Extract the [X, Y] coordinate from the center of the cell holding the provided text.  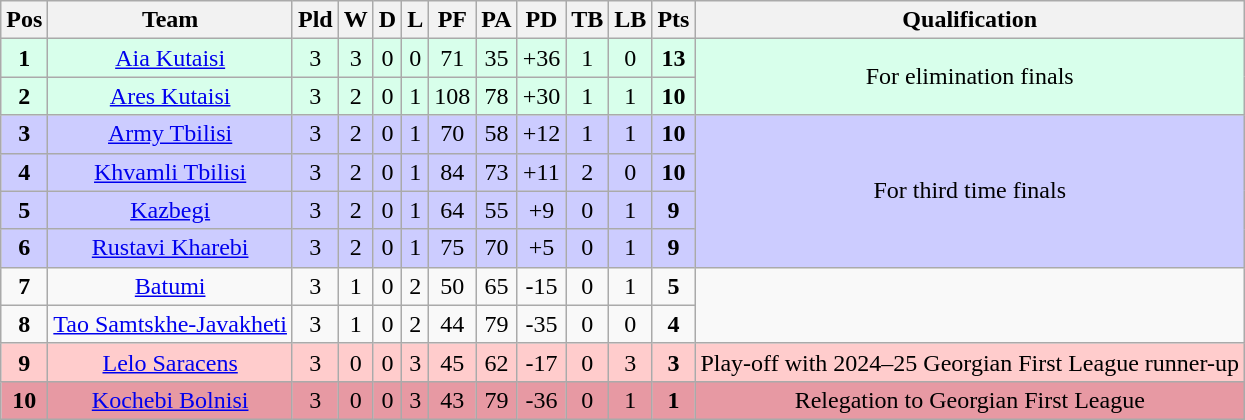
58 [496, 134]
+11 [542, 172]
Play-off with 2024–25 Georgian First League runner-up [970, 362]
108 [452, 96]
For elimination finals [970, 77]
7 [24, 286]
8 [24, 324]
62 [496, 362]
+36 [542, 58]
Rustavi Kharebi [170, 248]
35 [496, 58]
78 [496, 96]
TB [588, 20]
PF [452, 20]
Qualification [970, 20]
Pos [24, 20]
PD [542, 20]
Kochebi Bolnisi [170, 400]
Team [170, 20]
D [387, 20]
Pts [674, 20]
43 [452, 400]
Relegation to Georgian First League [970, 400]
Kazbegi [170, 210]
Aia Kutaisi [170, 58]
84 [452, 172]
55 [496, 210]
-15 [542, 286]
64 [452, 210]
+12 [542, 134]
-17 [542, 362]
-36 [542, 400]
PA [496, 20]
Khvamli Tbilisi [170, 172]
Lelo Saracens [170, 362]
13 [674, 58]
44 [452, 324]
45 [452, 362]
+5 [542, 248]
75 [452, 248]
6 [24, 248]
Batumi [170, 286]
50 [452, 286]
65 [496, 286]
L [416, 20]
71 [452, 58]
For third time finals [970, 191]
Pld [315, 20]
W [356, 20]
73 [496, 172]
Army Tbilisi [170, 134]
-35 [542, 324]
LB [630, 20]
Tao Samtskhe-Javakheti [170, 324]
+30 [542, 96]
+9 [542, 210]
Ares Kutaisi [170, 96]
